Return (x, y) of the center of cell containing provided text 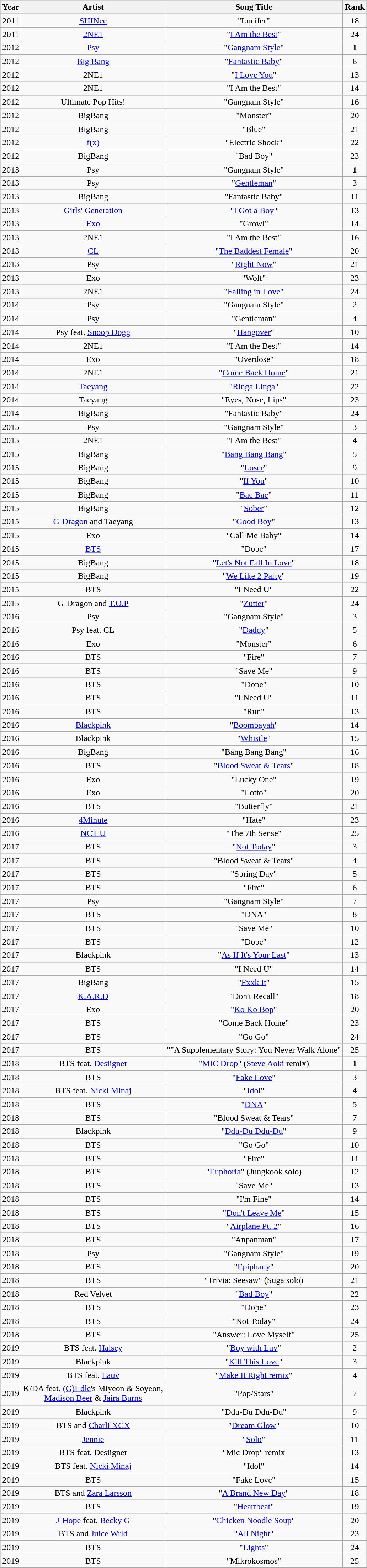
"Heartbeat" (254, 1507)
"Spring Day" (254, 874)
8 (355, 915)
SHINee (93, 21)
"Falling in Love" (254, 291)
CL (93, 251)
BTS feat. Halsey (93, 1348)
"Lotto" (254, 793)
Jennie (93, 1439)
"Wolf" (254, 278)
G-Dragon and T.O.P (93, 603)
4Minute (93, 820)
f(x) (93, 142)
"We Like 2 Party" (254, 576)
"Electric Shock" (254, 142)
Psy feat. Snoop Dogg (93, 332)
J-Hope feat. Becky G (93, 1520)
"Solo" (254, 1439)
"Mikrokosmos" (254, 1561)
Big Bang (93, 61)
"Kill This Love" (254, 1362)
Year (11, 7)
"Good Boy" (254, 522)
"Chicken Noodle Soup" (254, 1520)
"Boombayah" (254, 725)
K/DA feat. (G)I-dle's Miyeon & Soyeon,Madison Beer & Jaira Burns (93, 1394)
"I Love You" (254, 75)
"Butterfly" (254, 806)
"Boy with Luv" (254, 1348)
"Right Now" (254, 264)
"A Brand New Day" (254, 1493)
"MIC Drop" (Steve Aoki remix) (254, 1064)
"Bae Bae" (254, 495)
"Blue" (254, 129)
"All Night" (254, 1534)
"Don't Leave Me" (254, 1212)
"Hangover" (254, 332)
"Anpanman" (254, 1240)
Rank (355, 7)
Psy feat. CL (93, 630)
Artist (93, 7)
"Whistle" (254, 738)
"Fxxk It" (254, 982)
"Make It Right remix" (254, 1375)
G-Dragon and Taeyang (93, 522)
"I Got a Boy" (254, 210)
Song Title (254, 7)
K.A.R.D (93, 996)
""A Supplementary Story: You Never Walk Alone" (254, 1050)
"Dream Glow" (254, 1425)
"Eyes, Nose, Lips" (254, 400)
NCT U (93, 833)
"As If It's Your Last" (254, 955)
Girls' Generation (93, 210)
"Daddy" (254, 630)
"Answer: Love Myself" (254, 1335)
"Call Me Baby" (254, 535)
"Hate" (254, 820)
"Zutter" (254, 603)
"Run" (254, 711)
"Epiphany" (254, 1267)
Ultimate Pop Hits! (93, 102)
"Pop/Stars" (254, 1394)
"Don't Recall" (254, 996)
"Airplane Pt. 2" (254, 1226)
BTS and Juice Wrld (93, 1534)
"Mic Drop" remix (254, 1452)
"The 7th Sense" (254, 833)
"Lights" (254, 1547)
"Let's Not Fall In Love" (254, 562)
"The Baddest Female" (254, 251)
"I'm Fine" (254, 1199)
"Ko Ko Bop" (254, 1009)
BTS feat. Lauv (93, 1375)
"Ringa Linga" (254, 386)
"Loser" (254, 468)
"Overdose" (254, 359)
"If You" (254, 481)
"Trivia: Seesaw" (Suga solo) (254, 1280)
BTS and Charli XCX (93, 1425)
"Lucifer" (254, 21)
"Euphoria" (Jungkook solo) (254, 1172)
"Lucky One" (254, 779)
"Growl" (254, 224)
Red Velvet (93, 1294)
BTS and Zara Larsson (93, 1493)
"Sober" (254, 508)
